Capture the cell that displays the provided text and extract its [X, Y] central coordinate. 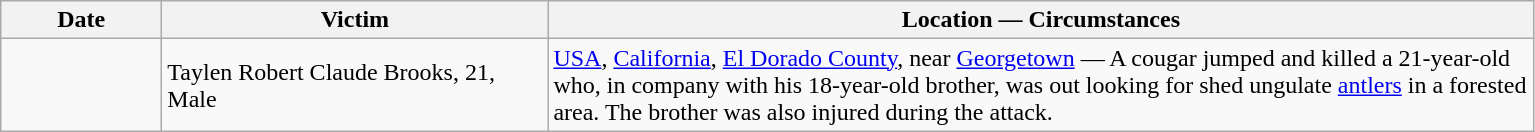
Victim [355, 20]
Taylen Robert Claude Brooks, 21, Male [355, 85]
Location — Circumstances [1041, 20]
Date [82, 20]
